Pinpoint the cell where the given text exists, returning its (X, Y) midpoint coordinate. 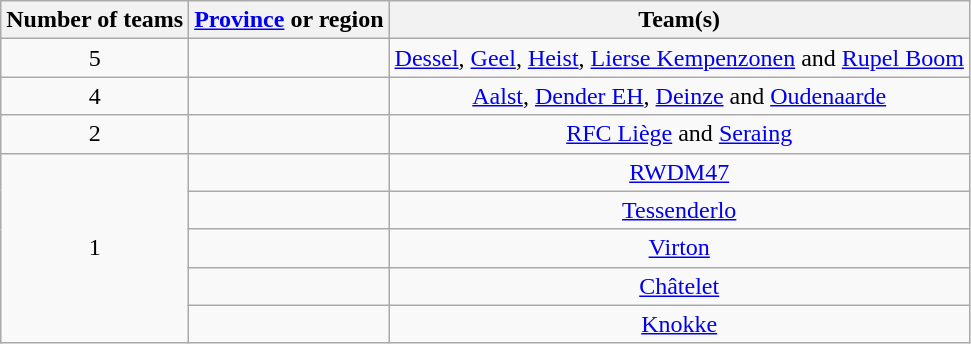
Number of teams (95, 20)
Team(s) (679, 20)
RWDM47 (679, 172)
Tessenderlo (679, 210)
Dessel, Geel, Heist, Lierse Kempenzonen and Rupel Boom (679, 58)
5 (95, 58)
Province or region (289, 20)
4 (95, 96)
Aalst, Dender EH, Deinze and Oudenaarde (679, 96)
Virton (679, 248)
RFC Liège and Seraing (679, 134)
1 (95, 248)
2 (95, 134)
Knokke (679, 324)
Châtelet (679, 286)
